Return (x, y) of the center of cell containing provided text 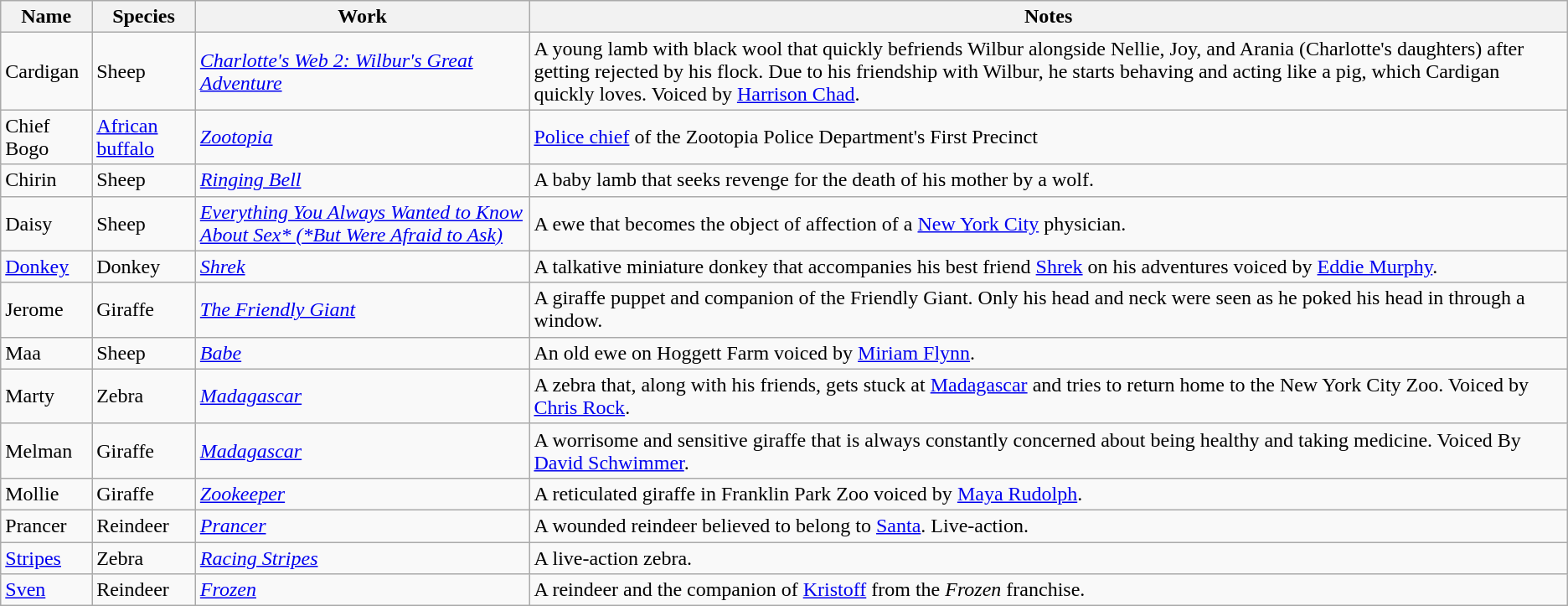
Police chief of the Zootopia Police Department's First Precinct (1049, 137)
An old ewe on Hoggett Farm voiced by Miriam Flynn. (1049, 353)
A talkative miniature donkey that accompanies his best friend Shrek on his adventures voiced by Eddie Murphy. (1049, 267)
Melman (47, 451)
Sven (47, 590)
The Friendly Giant (362, 310)
Stripes (47, 557)
Zookeeper (362, 494)
Work (362, 17)
Chirin (47, 180)
Ringing Bell (362, 180)
Maa (47, 353)
Cardigan (47, 71)
A live-action zebra. (1049, 557)
Name (47, 17)
Marty (47, 396)
Everything You Always Wanted to Know About Sex* (*But Were Afraid to Ask) (362, 223)
A ewe that becomes the object of affection of a New York City physician. (1049, 223)
Racing Stripes (362, 557)
Notes (1049, 17)
A zebra that, along with his friends, gets stuck at Madagascar and tries to return home to the New York City Zoo. Voiced by Chris Rock. (1049, 396)
African buffalo (144, 137)
Chief Bogo (47, 137)
Babe (362, 353)
A giraffe puppet and companion of the Friendly Giant. Only his head and neck were seen as he poked his head in through a window. (1049, 310)
Shrek (362, 267)
Frozen (362, 590)
A wounded reindeer believed to belong to Santa. Live-action. (1049, 526)
A reindeer and the companion of Kristoff from the Frozen franchise. (1049, 590)
Mollie (47, 494)
Jerome (47, 310)
A baby lamb that seeks revenge for the death of his mother by a wolf. (1049, 180)
Species (144, 17)
Zootopia (362, 137)
A worrisome and sensitive giraffe that is always constantly concerned about being healthy and taking medicine. Voiced By David Schwimmer. (1049, 451)
Daisy (47, 223)
A reticulated giraffe in Franklin Park Zoo voiced by Maya Rudolph. (1049, 494)
Charlotte's Web 2: Wilbur's Great Adventure (362, 71)
